From the cell containing the given text, extract its center point as (x, y) coordinate. 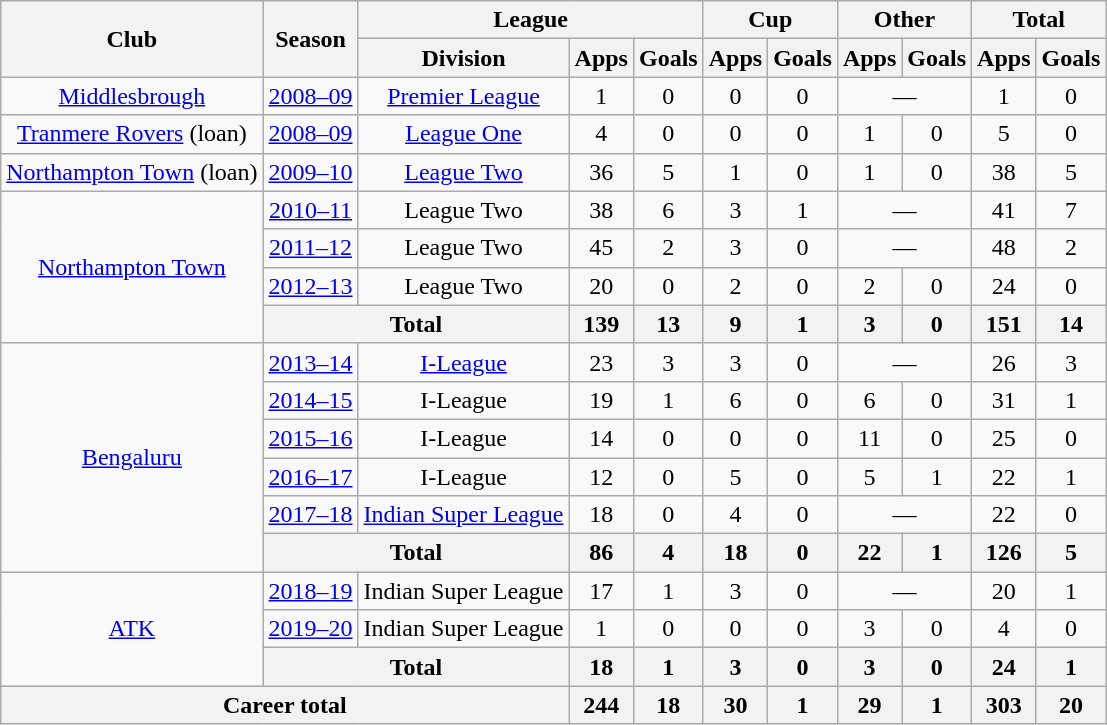
29 (869, 705)
26 (1004, 362)
Career total (285, 705)
2010–11 (310, 210)
30 (735, 705)
86 (601, 553)
Club (132, 39)
2012–13 (310, 286)
303 (1004, 705)
Tranmere Rovers (loan) (132, 134)
2017–18 (310, 515)
48 (1004, 248)
League (530, 20)
11 (869, 438)
151 (1004, 324)
Division (464, 58)
13 (668, 324)
12 (601, 477)
Cup (770, 20)
ATK (132, 629)
2015–16 (310, 438)
Other (904, 20)
Season (310, 39)
2011–12 (310, 248)
244 (601, 705)
Northampton Town (loan) (132, 172)
2013–14 (310, 362)
139 (601, 324)
17 (601, 591)
2018–19 (310, 591)
League One (464, 134)
Bengaluru (132, 457)
126 (1004, 553)
23 (601, 362)
36 (601, 172)
19 (601, 400)
2009–10 (310, 172)
2019–20 (310, 629)
2014–15 (310, 400)
41 (1004, 210)
Northampton Town (132, 267)
Premier League (464, 96)
7 (1071, 210)
9 (735, 324)
31 (1004, 400)
25 (1004, 438)
2016–17 (310, 477)
Middlesbrough (132, 96)
45 (601, 248)
